Determine the [X, Y] coordinate at the center of the cell enclosing the given text.  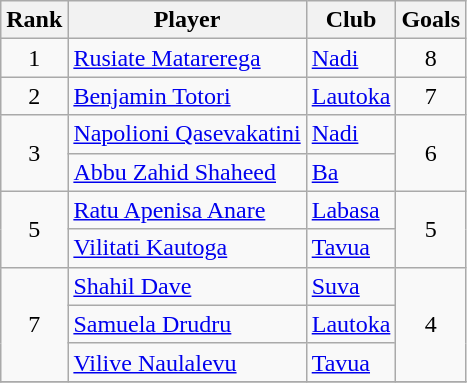
Suva [351, 286]
Rusiate Matarerega [187, 58]
Ba [351, 172]
Napolioni Qasevakatini [187, 134]
Ratu Apenisa Anare [187, 210]
Shahil Dave [187, 286]
Rank [34, 20]
Club [351, 20]
Player [187, 20]
Goals [431, 20]
Vilive Naulalevu [187, 362]
Abbu Zahid Shaheed [187, 172]
2 [34, 96]
Benjamin Totori [187, 96]
Samuela Drudru [187, 324]
3 [34, 153]
8 [431, 58]
Vilitati Kautoga [187, 248]
Labasa [351, 210]
1 [34, 58]
4 [431, 324]
6 [431, 153]
